Scan for the cell matching the given text and deliver its (x, y) coordinate at center. 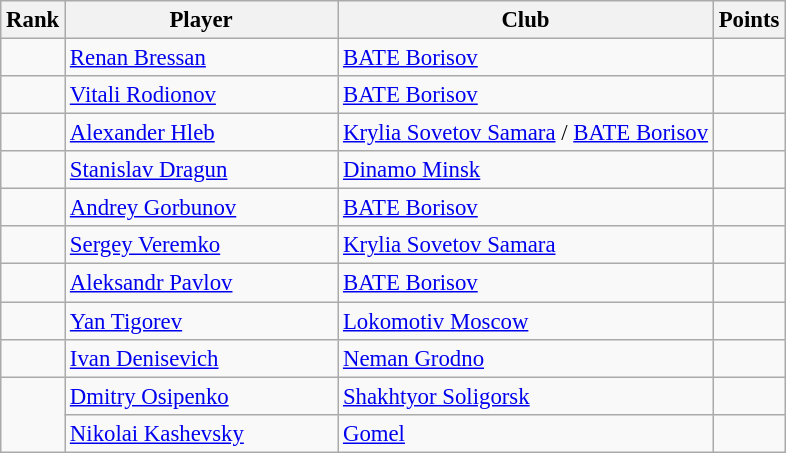
Lokomotiv Moscow (526, 321)
Sergey Veremko (202, 245)
Rank (33, 20)
Krylia Sovetov Samara (526, 245)
Neman Grodno (526, 358)
Yan Tigorev (202, 321)
Player (202, 20)
Aleksandr Pavlov (202, 283)
Nikolai Kashevsky (202, 433)
Gomel (526, 433)
Club (526, 20)
Stanislav Dragun (202, 170)
Alexander Hleb (202, 133)
Shakhtyor Soligorsk (526, 396)
Krylia Sovetov Samara / BATE Borisov (526, 133)
Dmitry Osipenko (202, 396)
Dinamo Minsk (526, 170)
Vitali Rodionov (202, 95)
Points (748, 20)
Andrey Gorbunov (202, 208)
Ivan Denisevich (202, 358)
Renan Bressan (202, 58)
